Scan for the cell matching the given text and deliver its [X, Y] coordinate at center. 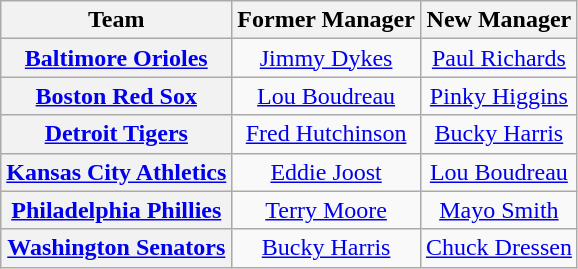
Philadelphia Phillies [116, 210]
Pinky Higgins [498, 96]
Detroit Tigers [116, 134]
Terry Moore [326, 210]
New Manager [498, 20]
Baltimore Orioles [116, 58]
Team [116, 20]
Fred Hutchinson [326, 134]
Jimmy Dykes [326, 58]
Former Manager [326, 20]
Chuck Dressen [498, 248]
Kansas City Athletics [116, 172]
Washington Senators [116, 248]
Eddie Joost [326, 172]
Boston Red Sox [116, 96]
Paul Richards [498, 58]
Mayo Smith [498, 210]
